Provide the [x, y] coordinate of the cell's center where the given text is located.  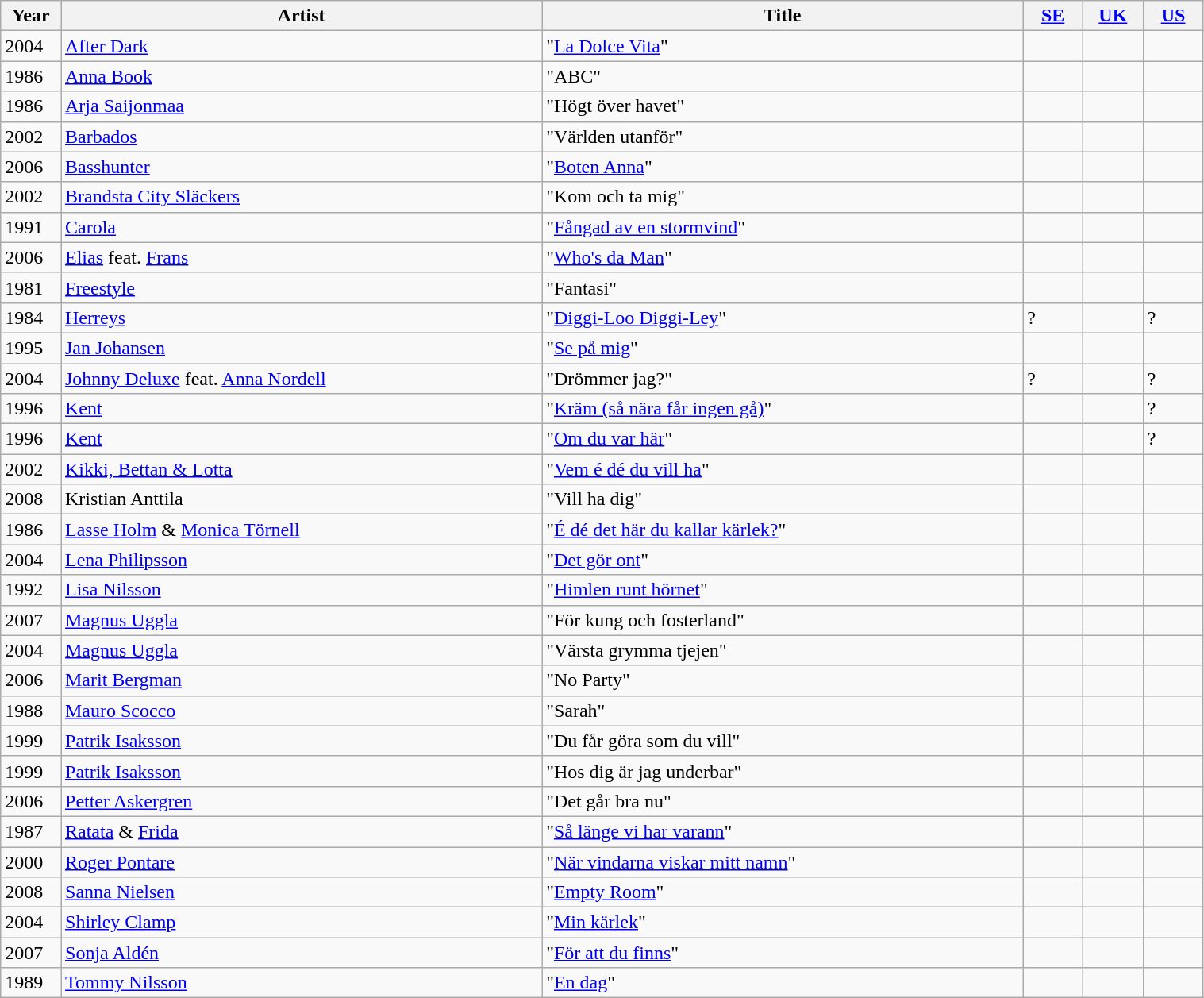
"É dé det här du kallar kärlek?" [783, 530]
Petter Askergren [301, 801]
Sonja Aldén [301, 953]
1987 [31, 831]
"Det gör ont" [783, 560]
"Kom och ta mig" [783, 197]
"Om du var här" [783, 439]
"Empty Room" [783, 892]
Shirley Clamp [301, 923]
"Min kärlek" [783, 923]
"Högt över havet" [783, 106]
"Drömmer jag?" [783, 379]
1992 [31, 590]
"La Dolce Vita" [783, 46]
After Dark [301, 46]
Artist [301, 16]
Tommy Nilsson [301, 983]
Johnny Deluxe feat. Anna Nordell [301, 379]
1988 [31, 711]
Herreys [301, 318]
Brandsta City Släckers [301, 197]
Anna Book [301, 76]
US [1173, 16]
"Vem é dé du vill ha" [783, 469]
1991 [31, 227]
"En dag" [783, 983]
"Sarah" [783, 711]
Kikki, Bettan & Lotta [301, 469]
Arja Saijonmaa [301, 106]
"Boten Anna" [783, 167]
"När vindarna viskar mitt namn" [783, 861]
Year [31, 16]
Basshunter [301, 167]
"Världen utanför" [783, 137]
"No Party" [783, 680]
"Värsta grymma tjejen" [783, 650]
2000 [31, 861]
Roger Pontare [301, 861]
Sanna Nielsen [301, 892]
Title [783, 16]
"Fångad av en stormvind" [783, 227]
Freestyle [301, 287]
SE [1053, 16]
Lena Philipsson [301, 560]
Jan Johansen [301, 348]
"Så länge vi har varann" [783, 831]
"Diggi-Loo Diggi-Ley" [783, 318]
"ABC" [783, 76]
1981 [31, 287]
Elias feat. Frans [301, 257]
Kristian Anttila [301, 499]
"Du får göra som du vill" [783, 741]
1984 [31, 318]
Lasse Holm & Monica Törnell [301, 530]
Barbados [301, 137]
"Se på mig" [783, 348]
"Himlen runt hörnet" [783, 590]
UK [1113, 16]
"Who's da Man" [783, 257]
Lisa Nilsson [301, 590]
"Vill ha dig" [783, 499]
1995 [31, 348]
"Det går bra nu" [783, 801]
"Fantasi" [783, 287]
Marit Bergman [301, 680]
Mauro Scocco [301, 711]
Carola [301, 227]
"För kung och fosterland" [783, 620]
"Kräm (så nära får ingen gå)" [783, 409]
Ratata & Frida [301, 831]
"Hos dig är jag underbar" [783, 771]
"För att du finns" [783, 953]
1989 [31, 983]
